Scan for the cell matching the given text and deliver its (x, y) coordinate at center. 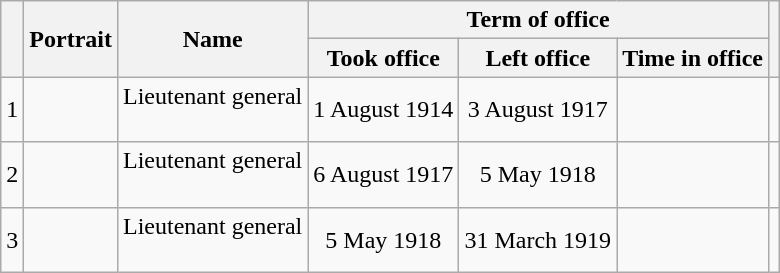
1 (12, 110)
3 (12, 240)
Portrait (71, 39)
1 August 1914 (384, 110)
31 March 1919 (538, 240)
Term of office (538, 20)
Time in office (693, 58)
Took office (384, 58)
6 August 1917 (384, 174)
2 (12, 174)
Name (212, 39)
Left office (538, 58)
3 August 1917 (538, 110)
